Capture the cell that displays the provided text and extract its (X, Y) central coordinate. 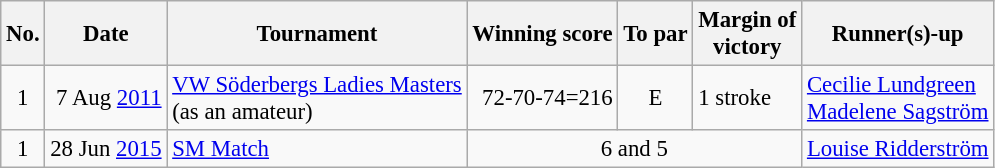
To par (656, 34)
72-70-74=216 (542, 98)
7 Aug 2011 (106, 98)
VW Söderbergs Ladies Masters(as an amateur) (317, 98)
Margin ofvictory (748, 34)
Runner(s)-up (898, 34)
SM Match (317, 149)
1 stroke (748, 98)
28 Jun 2015 (106, 149)
Winning score (542, 34)
Tournament (317, 34)
E (656, 98)
Louise Ridderström (898, 149)
No. (23, 34)
Cecilie Lundgreen Madelene Sagström (898, 98)
Date (106, 34)
6 and 5 (634, 149)
